Detect which cell encompasses the target text, then output its [X, Y] center coordinate. 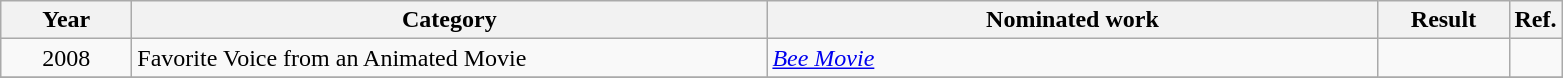
2008 [66, 58]
Favorite Voice from an Animated Movie [450, 58]
Year [66, 20]
Bee Movie [1072, 58]
Result [1444, 20]
Category [450, 20]
Nominated work [1072, 20]
Ref. [1536, 20]
